Find where the given text appears and provide that cell's center as (x, y) coordinate. 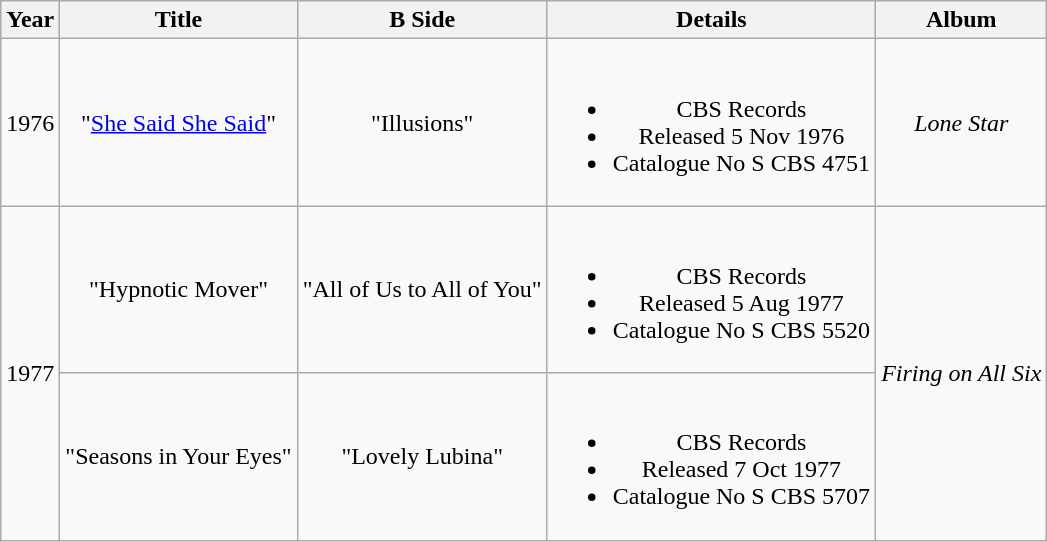
Year (30, 20)
Details (711, 20)
1976 (30, 122)
"Seasons in Your Eyes" (178, 456)
CBS RecordsReleased 5 Nov 1976Catalogue No S CBS 4751 (711, 122)
"Hypnotic Mover" (178, 290)
B Side (422, 20)
Title (178, 20)
"Illusions" (422, 122)
"Lovely Lubina" (422, 456)
1977 (30, 373)
Firing on All Six (962, 373)
CBS RecordsReleased 7 Oct 1977Catalogue No S CBS 5707 (711, 456)
Album (962, 20)
Lone Star (962, 122)
CBS RecordsReleased 5 Aug 1977Catalogue No S CBS 5520 (711, 290)
"She Said She Said" (178, 122)
"All of Us to All of You" (422, 290)
